Search for the cell housing the specified text and yield its (X, Y) center coordinate. 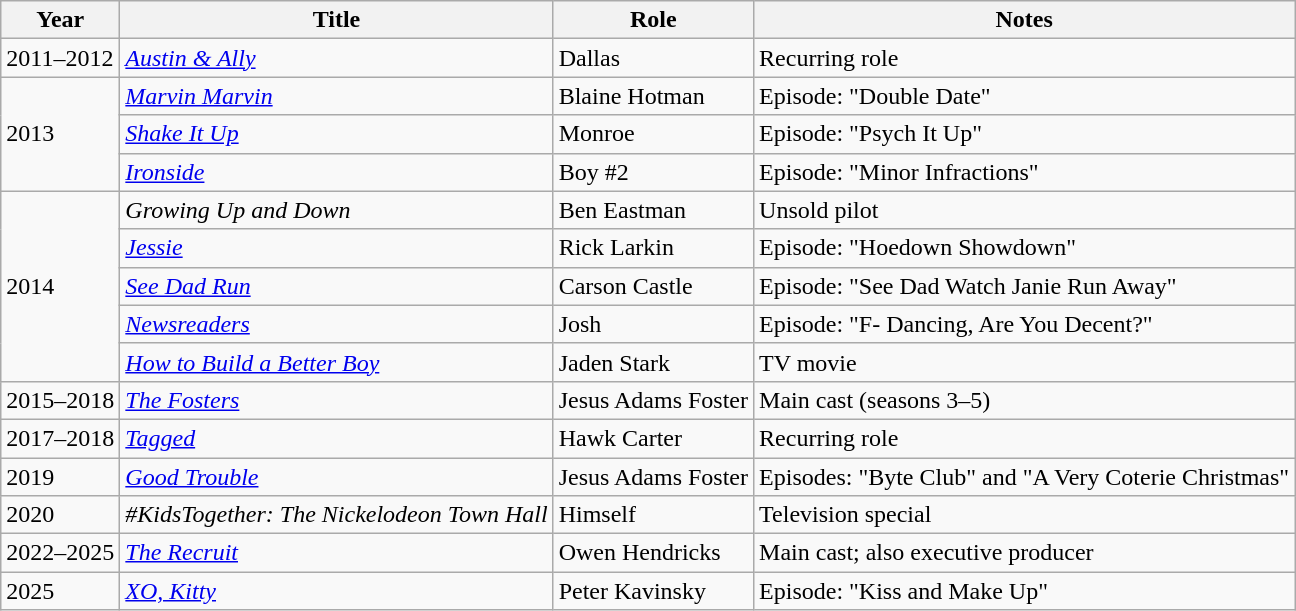
The Recruit (336, 553)
XO, Kitty (336, 591)
Rick Larkin (653, 248)
TV movie (1024, 362)
Dallas (653, 58)
2019 (60, 477)
Episode: "See Dad Watch Janie Run Away" (1024, 286)
The Fosters (336, 400)
Hawk Carter (653, 438)
Main cast; also executive producer (1024, 553)
Role (653, 20)
See Dad Run (336, 286)
Carson Castle (653, 286)
Title (336, 20)
Year (60, 20)
Himself (653, 515)
Main cast (seasons 3–5) (1024, 400)
Episode: "F- Dancing, Are You Decent?" (1024, 324)
Tagged (336, 438)
Jaden Stark (653, 362)
Unsold pilot (1024, 210)
Episode: "Minor Infractions" (1024, 172)
Notes (1024, 20)
2014 (60, 286)
Television special (1024, 515)
Austin & Ally (336, 58)
Ben Eastman (653, 210)
Growing Up and Down (336, 210)
Good Trouble (336, 477)
Jessie (336, 248)
Blaine Hotman (653, 96)
Boy #2 (653, 172)
2011–2012 (60, 58)
Monroe (653, 134)
Peter Kavinsky (653, 591)
Episodes: "Byte Club" and "A Very Coterie Christmas" (1024, 477)
Episode: "Hoedown Showdown" (1024, 248)
#KidsTogether: The Nickelodeon Town Hall (336, 515)
How to Build a Better Boy (336, 362)
Josh (653, 324)
Episode: "Double Date" (1024, 96)
2022–2025 (60, 553)
Newsreaders (336, 324)
Marvin Marvin (336, 96)
2015–2018 (60, 400)
2025 (60, 591)
2013 (60, 134)
Shake It Up (336, 134)
2017–2018 (60, 438)
2020 (60, 515)
Ironside (336, 172)
Owen Hendricks (653, 553)
Episode: "Kiss and Make Up" (1024, 591)
Episode: "Psych It Up" (1024, 134)
